For the text-containing cell, return its midpoint in (X, Y) coordinate format. 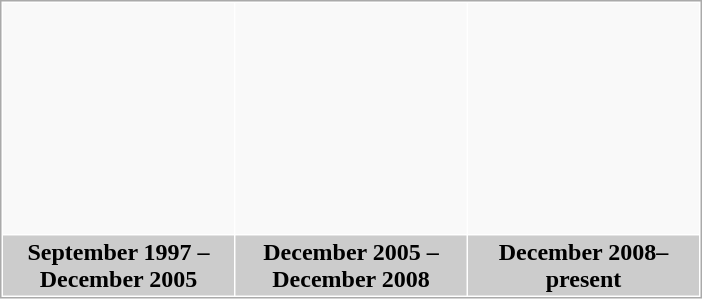
December 2005 – December 2008 (352, 266)
September 1997 – December 2005 (118, 266)
December 2008–present (584, 266)
